Return the (X, Y) coordinate for the center point of the cell that contains the specified text.  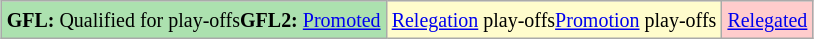
Relegated (768, 20)
GFL: Qualified for play-offsGFL2: Promoted (194, 20)
Relegation play-offsPromotion play-offs (554, 20)
